Locate the cell with the specified text and output its [x, y] center coordinate. 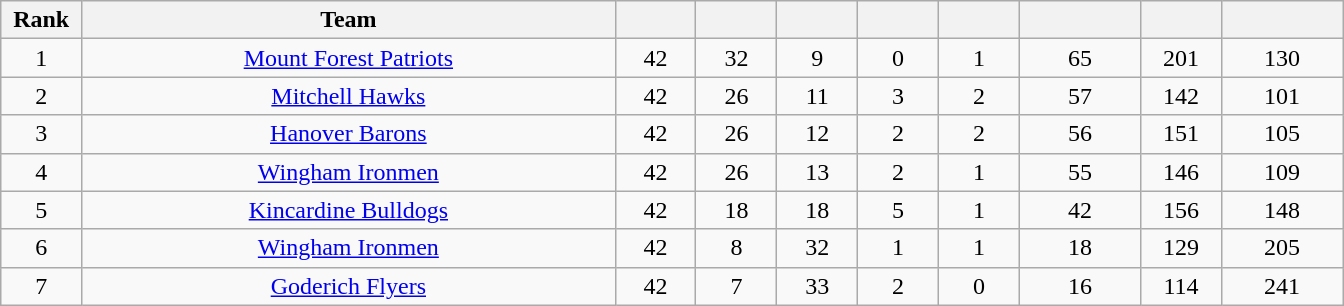
109 [1282, 172]
114 [1182, 286]
Kincardine Bulldogs [349, 210]
16 [1080, 286]
241 [1282, 286]
12 [818, 134]
Mitchell Hawks [349, 96]
156 [1182, 210]
151 [1182, 134]
148 [1282, 210]
146 [1182, 172]
Rank [42, 20]
Team [349, 20]
13 [818, 172]
129 [1182, 248]
101 [1282, 96]
8 [736, 248]
201 [1182, 58]
9 [818, 58]
142 [1182, 96]
4 [42, 172]
Goderich Flyers [349, 286]
65 [1080, 58]
105 [1282, 134]
6 [42, 248]
130 [1282, 58]
Mount Forest Patriots [349, 58]
55 [1080, 172]
57 [1080, 96]
Hanover Barons [349, 134]
11 [818, 96]
56 [1080, 134]
33 [818, 286]
205 [1282, 248]
